Locate the cell with the specified text and output its (x, y) center coordinate. 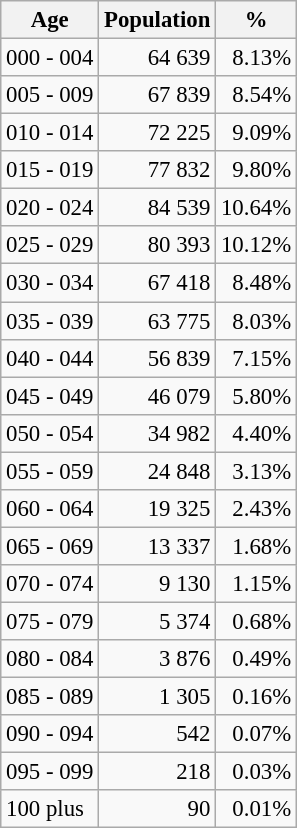
72 225 (158, 133)
2.43% (256, 509)
Population (158, 20)
075 - 079 (50, 621)
3 876 (158, 659)
000 - 004 (50, 58)
095 - 099 (50, 772)
5 374 (158, 621)
56 839 (158, 358)
% (256, 20)
4.40% (256, 433)
0.49% (256, 659)
050 - 054 (50, 433)
0.16% (256, 697)
100 plus (50, 809)
9.09% (256, 133)
63 775 (158, 321)
0.07% (256, 734)
085 - 089 (50, 697)
025 - 029 (50, 245)
67 418 (158, 283)
1 305 (158, 697)
9.80% (256, 170)
10.12% (256, 245)
040 - 044 (50, 358)
005 - 009 (50, 95)
84 539 (158, 208)
46 079 (158, 396)
3.13% (256, 471)
090 - 094 (50, 734)
1.68% (256, 546)
10.64% (256, 208)
218 (158, 772)
0.03% (256, 772)
5.80% (256, 396)
8.13% (256, 58)
19 325 (158, 509)
015 - 019 (50, 170)
8.48% (256, 283)
065 - 069 (50, 546)
0.01% (256, 809)
24 848 (158, 471)
542 (158, 734)
13 337 (158, 546)
045 - 049 (50, 396)
77 832 (158, 170)
64 639 (158, 58)
7.15% (256, 358)
67 839 (158, 95)
34 982 (158, 433)
8.03% (256, 321)
035 - 039 (50, 321)
055 - 059 (50, 471)
060 - 064 (50, 509)
080 - 084 (50, 659)
0.68% (256, 621)
9 130 (158, 584)
8.54% (256, 95)
010 - 014 (50, 133)
1.15% (256, 584)
80 393 (158, 245)
020 - 024 (50, 208)
Age (50, 20)
90 (158, 809)
070 - 074 (50, 584)
030 - 034 (50, 283)
